Identify which cell holds the provided text, then report its (X, Y) central coordinate. 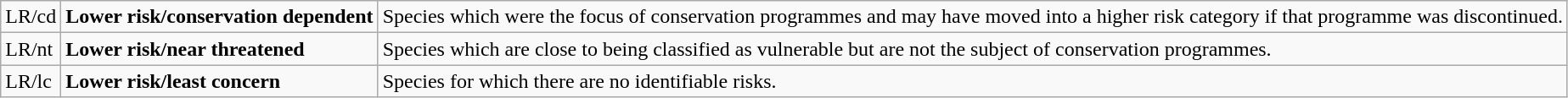
Lower risk/least concern (219, 81)
Lower risk/conservation dependent (219, 17)
Species which are close to being classified as vulnerable but are not the subject of conservation programmes. (973, 49)
Species which were the focus of conservation programmes and may have moved into a higher risk category if that programme was discontinued. (973, 17)
LR/lc (31, 81)
Lower risk/near threatened (219, 49)
Species for which there are no identifiable risks. (973, 81)
LR/cd (31, 17)
LR/nt (31, 49)
